Locate the cell with the specified text and output its [X, Y] center coordinate. 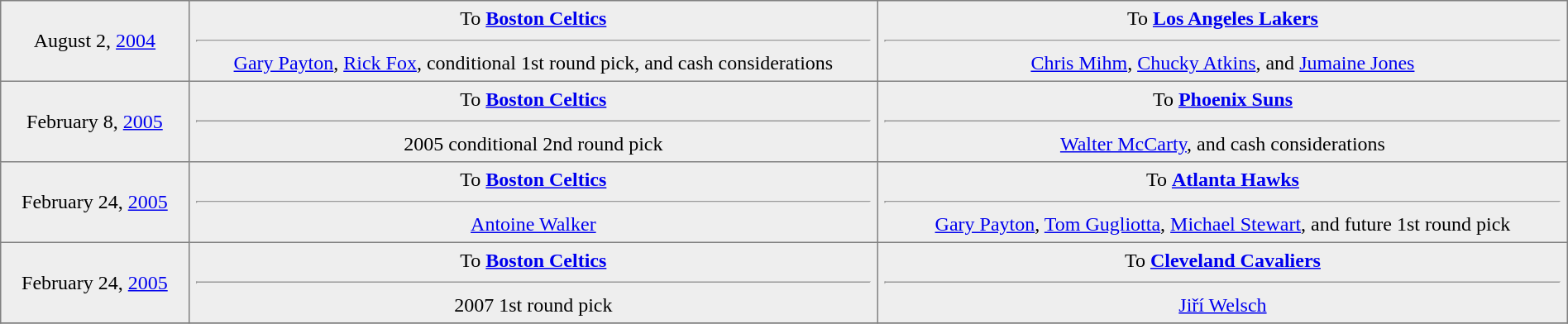
To Atlanta HawksGary Payton, Tom Gugliotta, Michael Stewart, and future 1st round pick [1223, 202]
To Boston Celtics2007 1st round pick [533, 283]
To Phoenix SunsWalter McCarty, and cash considerations [1223, 121]
To Boston CelticsGary Payton, Rick Fox, conditional 1st round pick, and cash considerations [533, 41]
To Los Angeles LakersChris Mihm, Chucky Atkins, and Jumaine Jones [1223, 41]
February 8, 2005 [94, 121]
August 2, 2004 [94, 41]
To Boston Celtics2005 conditional 2nd round pick [533, 121]
To Cleveland CavaliersJiří Welsch [1223, 283]
To Boston CelticsAntoine Walker [533, 202]
